Detect which cell encompasses the target text, then output its [x, y] center coordinate. 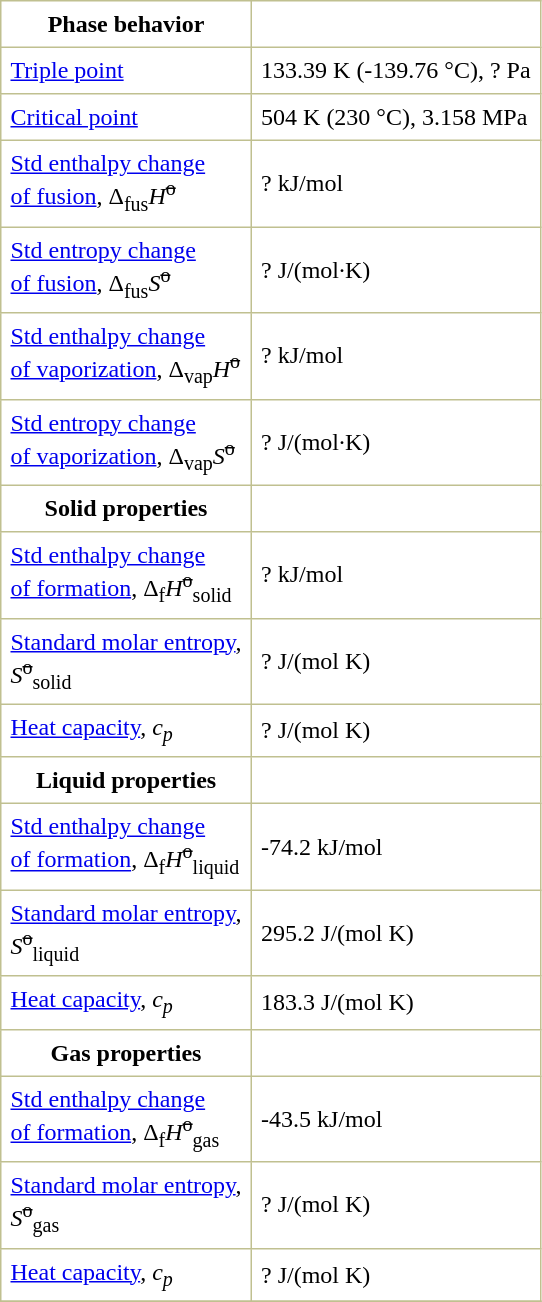
Solid properties [126, 508]
Liquid properties [126, 780]
Standard molar entropy,Soliquid [126, 933]
504 K (230 °C), 3.158 MPa [396, 117]
Phase behavior [126, 24]
Critical point [126, 117]
Std enthalpy changeof fusion, ΔfusHo [126, 183]
-74.2 kJ/mol [396, 847]
Std enthalpy changeof formation, ΔfHosolid [126, 575]
Std enthalpy changeof formation, ΔfHoliquid [126, 847]
Std enthalpy changeof formation, ΔfHogas [126, 1119]
Std enthalpy changeof vaporization, ΔvapHo [126, 356]
133.39 K (-139.76 °C), ? Pa [396, 70]
Triple point [126, 70]
Std entropy changeof vaporization, ΔvapSo [126, 442]
295.2 J/(mol K) [396, 933]
Std entropy changeof fusion, ΔfusSo [126, 270]
Standard molar entropy,Sogas [126, 1205]
183.3 J/(mol K) [396, 1002]
-43.5 kJ/mol [396, 1119]
Standard molar entropy,Sosolid [126, 661]
Gas properties [126, 1052]
